Detect which cell encompasses the target text, then output its (X, Y) center coordinate. 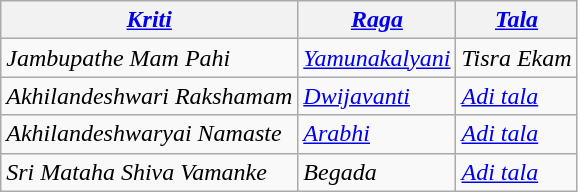
Sri Mataha Shiva Vamanke (150, 172)
Arabhi (377, 134)
Tala (516, 20)
Begada (377, 172)
Akhilandeshwaryai Namaste (150, 134)
Akhilandeshwari Rakshamam (150, 96)
Raga (377, 20)
Dwijavanti (377, 96)
Jambupathe Mam Pahi (150, 58)
Tisra Ekam (516, 58)
Kriti (150, 20)
Yamunakalyani (377, 58)
